Return [X, Y] of the center of cell containing provided text 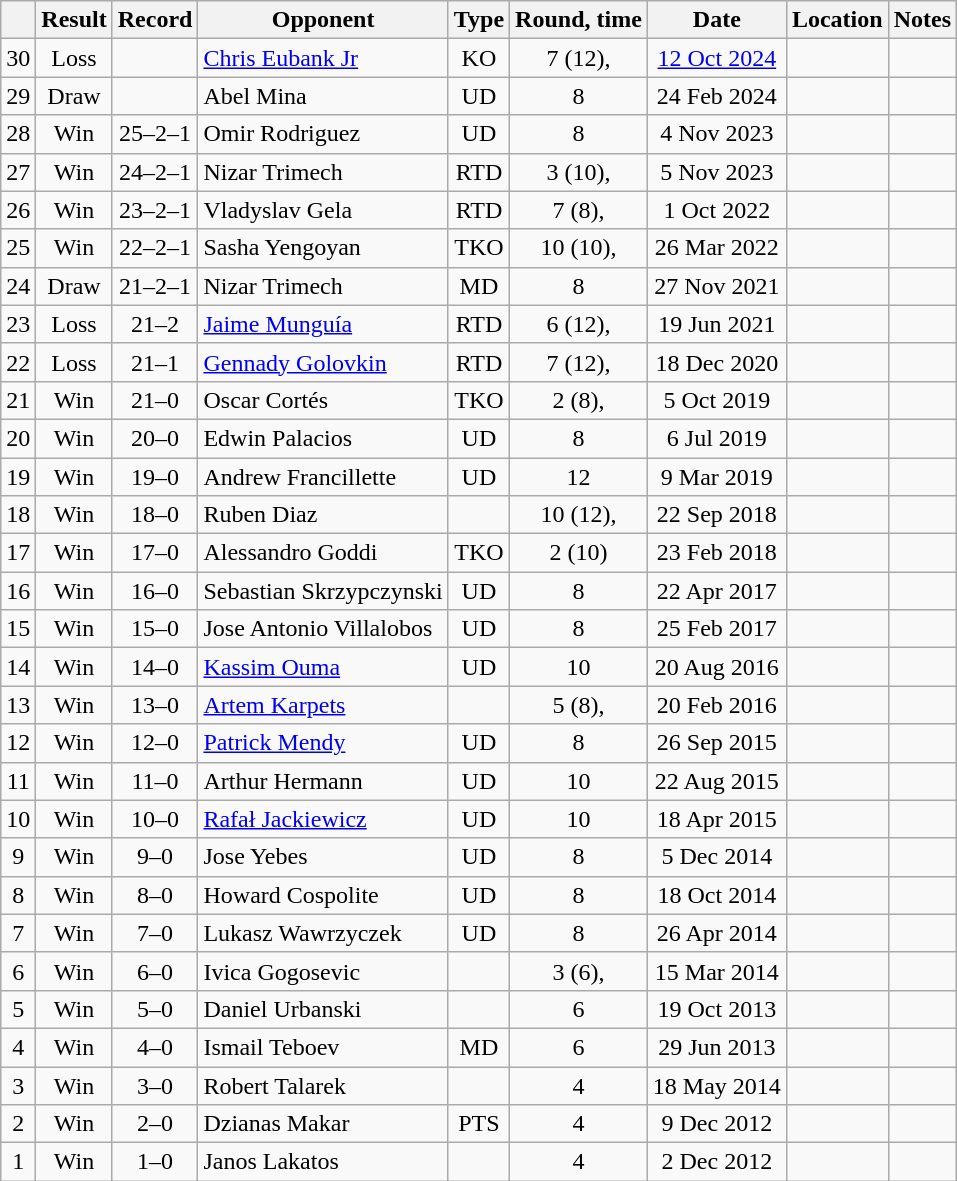
9 Dec 2012 [716, 1124]
18 May 2014 [716, 1085]
8–0 [155, 895]
18 [18, 515]
20–0 [155, 438]
23 [18, 324]
Janos Lakatos [323, 1162]
28 [18, 134]
25–2–1 [155, 134]
7 [18, 933]
25 Feb 2017 [716, 629]
18 Apr 2015 [716, 819]
13 [18, 705]
16 [18, 591]
18 Oct 2014 [716, 895]
15–0 [155, 629]
1–0 [155, 1162]
Ivica Gogosevic [323, 971]
21 [18, 400]
18–0 [155, 515]
23–2–1 [155, 210]
7–0 [155, 933]
2 (8), [579, 400]
1 Oct 2022 [716, 210]
Robert Talarek [323, 1085]
Ismail Teboev [323, 1047]
Opponent [323, 20]
Lukasz Wawrzyczek [323, 933]
2 [18, 1124]
19 Oct 2013 [716, 1009]
18 Dec 2020 [716, 362]
10 (12), [579, 515]
26 Mar 2022 [716, 248]
2 (10) [579, 553]
1 [18, 1162]
4 Nov 2023 [716, 134]
Type [478, 20]
3 (10), [579, 172]
29 Jun 2013 [716, 1047]
5 Oct 2019 [716, 400]
23 Feb 2018 [716, 553]
27 [18, 172]
Ruben Diaz [323, 515]
Jose Yebes [323, 857]
19 [18, 477]
21–0 [155, 400]
19 Jun 2021 [716, 324]
22–2–1 [155, 248]
26 Sep 2015 [716, 743]
21–2–1 [155, 286]
Chris Eubank Jr [323, 58]
21–1 [155, 362]
Jose Antonio Villalobos [323, 629]
Artem Karpets [323, 705]
12–0 [155, 743]
17–0 [155, 553]
12 Oct 2024 [716, 58]
9 [18, 857]
Omir Rodriguez [323, 134]
3 (6), [579, 971]
Notes [922, 20]
Sebastian Skrzypczynski [323, 591]
6 (12), [579, 324]
Round, time [579, 20]
17 [18, 553]
Location [837, 20]
5 (8), [579, 705]
19–0 [155, 477]
Vladyslav Gela [323, 210]
2 Dec 2012 [716, 1162]
Gennady Golovkin [323, 362]
22 [18, 362]
10 (10), [579, 248]
Result [74, 20]
Andrew Francillette [323, 477]
Patrick Mendy [323, 743]
Edwin Palacios [323, 438]
24–2–1 [155, 172]
Record [155, 20]
22 Sep 2018 [716, 515]
13–0 [155, 705]
KO [478, 58]
30 [18, 58]
Oscar Cortés [323, 400]
21–2 [155, 324]
25 [18, 248]
14 [18, 667]
4–0 [155, 1047]
29 [18, 96]
15 Mar 2014 [716, 971]
26 Apr 2014 [716, 933]
3–0 [155, 1085]
24 Feb 2024 [716, 96]
20 [18, 438]
7 (8), [579, 210]
2–0 [155, 1124]
22 Apr 2017 [716, 591]
5–0 [155, 1009]
11–0 [155, 781]
Date [716, 20]
Dzianas Makar [323, 1124]
Jaime Munguía [323, 324]
6 Jul 2019 [716, 438]
Sasha Yengoyan [323, 248]
Daniel Urbanski [323, 1009]
5 Nov 2023 [716, 172]
24 [18, 286]
Kassim Ouma [323, 667]
11 [18, 781]
15 [18, 629]
20 Feb 2016 [716, 705]
6–0 [155, 971]
PTS [478, 1124]
10–0 [155, 819]
9 Mar 2019 [716, 477]
5 [18, 1009]
Alessandro Goddi [323, 553]
16–0 [155, 591]
22 Aug 2015 [716, 781]
20 Aug 2016 [716, 667]
Howard Cospolite [323, 895]
27 Nov 2021 [716, 286]
14–0 [155, 667]
Arthur Hermann [323, 781]
Rafał Jackiewicz [323, 819]
9–0 [155, 857]
3 [18, 1085]
26 [18, 210]
Abel Mina [323, 96]
5 Dec 2014 [716, 857]
